Provide the [X, Y] coordinate of the cell's center where the given text is located.  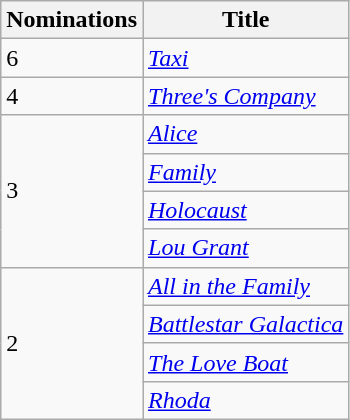
Nominations [72, 20]
6 [72, 58]
The Love Boat [245, 362]
Family [245, 172]
Holocaust [245, 210]
Battlestar Galactica [245, 324]
All in the Family [245, 286]
Three's Company [245, 96]
Rhoda [245, 400]
3 [72, 191]
Lou Grant [245, 248]
Taxi [245, 58]
Alice [245, 134]
2 [72, 343]
4 [72, 96]
Title [245, 20]
